Capture the cell that displays the provided text and extract its [x, y] central coordinate. 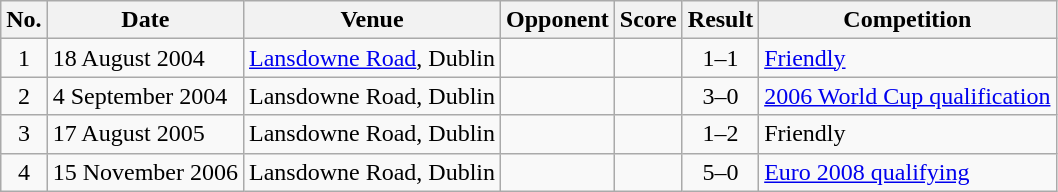
1–1 [720, 58]
Result [720, 20]
Date [145, 20]
Opponent [558, 20]
4 [24, 172]
5–0 [720, 172]
Venue [372, 20]
15 November 2006 [145, 172]
Euro 2008 qualifying [908, 172]
Competition [908, 20]
Score [648, 20]
3 [24, 134]
1–2 [720, 134]
18 August 2004 [145, 58]
17 August 2005 [145, 134]
4 September 2004 [145, 96]
2006 World Cup qualification [908, 96]
3–0 [720, 96]
No. [24, 20]
2 [24, 96]
1 [24, 58]
